Provide the [X, Y] coordinate of the cell's center where the given text is located.  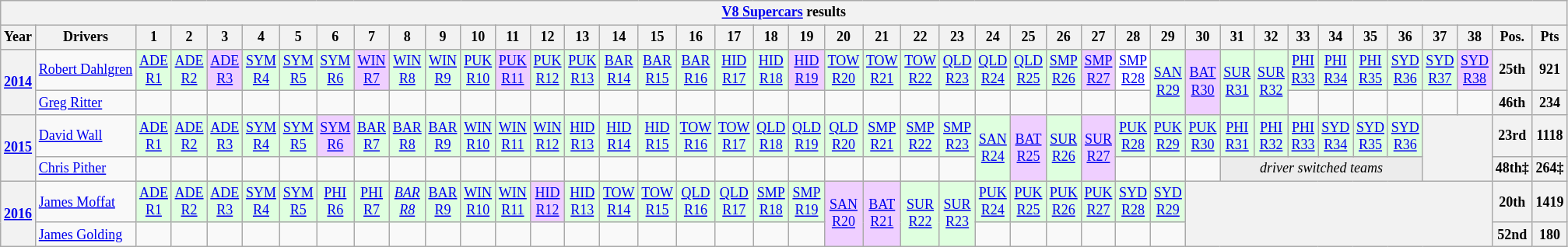
TOW R20 [844, 70]
HIDR15 [657, 136]
Drivers [86, 37]
ADE R2 [189, 70]
PUKR26 [1063, 202]
34 [1335, 37]
30 [1203, 37]
1419 [1550, 202]
SANR24 [993, 148]
WIN R7 [372, 70]
SMP R28 [1133, 70]
20th [1512, 202]
PHI R33 [1303, 70]
22 [920, 37]
SYD R37 [1440, 70]
Year [19, 37]
WIN R9 [443, 70]
TOWR14 [619, 202]
SANR20 [844, 214]
921 [1550, 70]
PUKR30 [1203, 136]
PUKR28 [1133, 136]
180 [1550, 235]
HID R18 [771, 70]
2015 [19, 148]
17 [735, 37]
1 [154, 37]
BAR R15 [657, 70]
SURR23 [957, 214]
33 [1303, 37]
25th [1512, 70]
SYM R6 [335, 70]
SMP R27 [1099, 70]
Pts [1550, 37]
26 [1063, 37]
SYM R4 [261, 70]
HIDR14 [619, 136]
WINR12 [548, 136]
QLDR16 [696, 202]
SYDR35 [1371, 136]
19 [807, 37]
BAT R30 [1203, 82]
PUK R10 [478, 70]
PUK R11 [512, 70]
48th‡ [1512, 169]
SAN R29 [1167, 82]
QLDR18 [771, 136]
SUR R31 [1237, 82]
PHIR6 [335, 202]
28 [1133, 37]
2016 [19, 214]
QLDR17 [735, 202]
Robert Dahlgren [86, 70]
QLDR19 [807, 136]
Greg Ritter [86, 103]
46th [1512, 103]
V8 Supercars results [784, 12]
SYDR29 [1167, 202]
BATR21 [882, 214]
BAR R14 [619, 70]
32 [1272, 37]
SYMR6 [335, 136]
James Golding [86, 235]
5 [298, 37]
SURR26 [1063, 148]
PUKR29 [1167, 136]
36 [1405, 37]
TOW R21 [882, 70]
HID R17 [735, 70]
SMPR23 [957, 136]
SYDR28 [1133, 202]
10 [478, 37]
2 [189, 37]
BARR7 [372, 136]
264‡ [1550, 169]
PUKR27 [1099, 202]
18 [771, 37]
TOWR17 [735, 136]
James Moffat [86, 202]
23 [957, 37]
SYD R38 [1475, 70]
ADE R1 [154, 70]
2014 [19, 82]
SURR27 [1099, 148]
3 [225, 37]
PHI R34 [1335, 70]
SYD R36 [1405, 70]
PHI R35 [1371, 70]
31 [1237, 37]
ADE R3 [225, 70]
1118 [1550, 136]
SYDR34 [1335, 136]
11 [512, 37]
15 [657, 37]
SMPR19 [807, 202]
QLD R23 [957, 70]
HID R19 [807, 70]
16 [696, 37]
QLD R24 [993, 70]
14 [619, 37]
TOW R22 [920, 70]
PUK R13 [582, 70]
QLDR20 [844, 136]
PHIR7 [372, 202]
13 [582, 37]
PUKR24 [993, 202]
21 [882, 37]
Pos. [1512, 37]
27 [1099, 37]
PHIR32 [1272, 136]
SYDR36 [1405, 136]
7 [372, 37]
SUR R32 [1272, 82]
SMPR21 [882, 136]
WIN R8 [407, 70]
PUK R12 [548, 70]
SMPR22 [920, 136]
37 [1440, 37]
TOWR16 [696, 136]
HIDR12 [548, 202]
BAR R16 [696, 70]
20 [844, 37]
SYM R5 [298, 70]
PUKR25 [1029, 202]
Chris Pither [86, 169]
8 [407, 37]
PHIR31 [1237, 136]
9 [443, 37]
38 [1475, 37]
52nd [1512, 235]
35 [1371, 37]
QLD R25 [1029, 70]
4 [261, 37]
23rd [1512, 136]
PHIR33 [1303, 136]
6 [335, 37]
SMPR18 [771, 202]
David Wall [86, 136]
BATR25 [1029, 148]
24 [993, 37]
SMP R26 [1063, 70]
25 [1029, 37]
234 [1550, 103]
SURR22 [920, 214]
TOWR15 [657, 202]
29 [1167, 37]
driver switched teams [1321, 169]
12 [548, 37]
